Capture the cell that displays the provided text and extract its [x, y] central coordinate. 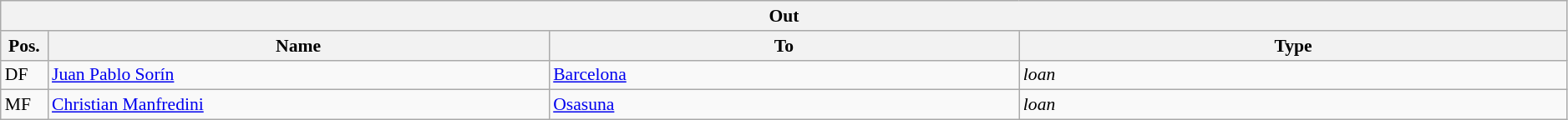
To [784, 46]
Osasuna [784, 105]
Type [1293, 46]
Christian Manfredini [298, 105]
Pos. [24, 46]
Name [298, 46]
DF [24, 75]
Juan Pablo Sorín [298, 75]
MF [24, 105]
Out [784, 16]
Barcelona [784, 75]
